Determine the (X, Y) coordinate at the center of the cell enclosing the given text.  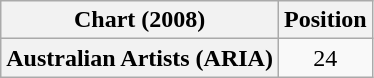
Chart (2008) (140, 20)
24 (325, 58)
Position (325, 20)
Australian Artists (ARIA) (140, 58)
